Determine the [X, Y] coordinate at the center of the cell enclosing the given text.  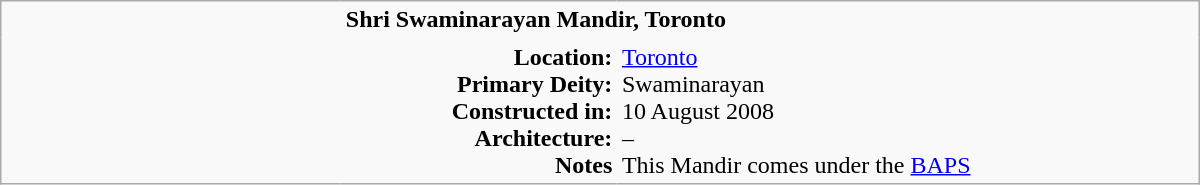
Location: Primary Deity:Constructed in:Architecture:Notes [479, 110]
Shri Swaminarayan Mandir, Toronto [770, 20]
Toronto Swaminarayan 10 August 2008 – This Mandir comes under the BAPS [908, 110]
